Find where the given text appears and provide that cell's center as [X, Y] coordinate. 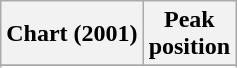
Peakposition [189, 34]
Chart (2001) [72, 34]
